Detect which cell encompasses the target text, then output its [X, Y] center coordinate. 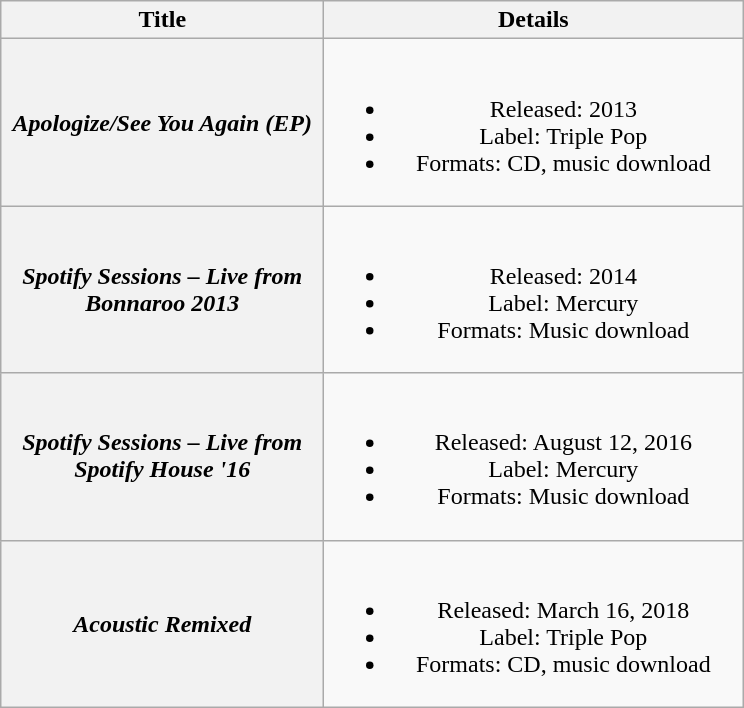
Released: 2014Label: MercuryFormats: Music download [534, 290]
Details [534, 20]
Acoustic Remixed [162, 624]
Spotify Sessions – Live from Spotify House '16 [162, 456]
Title [162, 20]
Released: 2013Label: Triple PopFormats: CD, music download [534, 122]
Apologize/See You Again (EP) [162, 122]
Released: March 16, 2018Label: Triple PopFormats: CD, music download [534, 624]
Spotify Sessions – Live from Bonnaroo 2013 [162, 290]
Released: August 12, 2016Label: MercuryFormats: Music download [534, 456]
